Search for the cell housing the specified text and yield its (x, y) center coordinate. 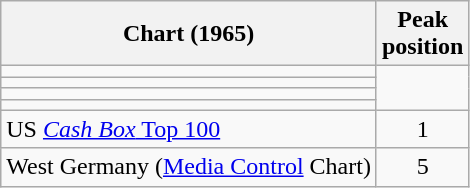
1 (422, 129)
5 (422, 167)
US Cash Box Top 100 (189, 129)
Chart (1965) (189, 34)
West Germany (Media Control Chart) (189, 167)
Peakposition (422, 34)
